Provide the [x, y] coordinate of the cell's center where the given text is located.  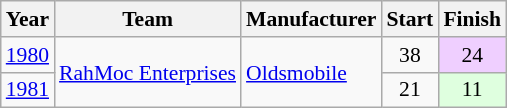
38 [410, 55]
Oldsmobile [311, 72]
Manufacturer [311, 19]
11 [472, 90]
RahMoc Enterprises [148, 72]
1980 [28, 55]
24 [472, 55]
1981 [28, 90]
Finish [472, 19]
Year [28, 19]
Team [148, 19]
Start [410, 19]
21 [410, 90]
